Search for the cell housing the specified text and yield its (X, Y) center coordinate. 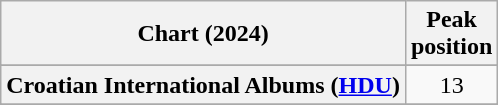
Croatian International Albums (HDU) (204, 85)
Peakposition (451, 34)
13 (451, 85)
Chart (2024) (204, 34)
